Extract the (X, Y) coordinate from the center of the cell holding the provided text.  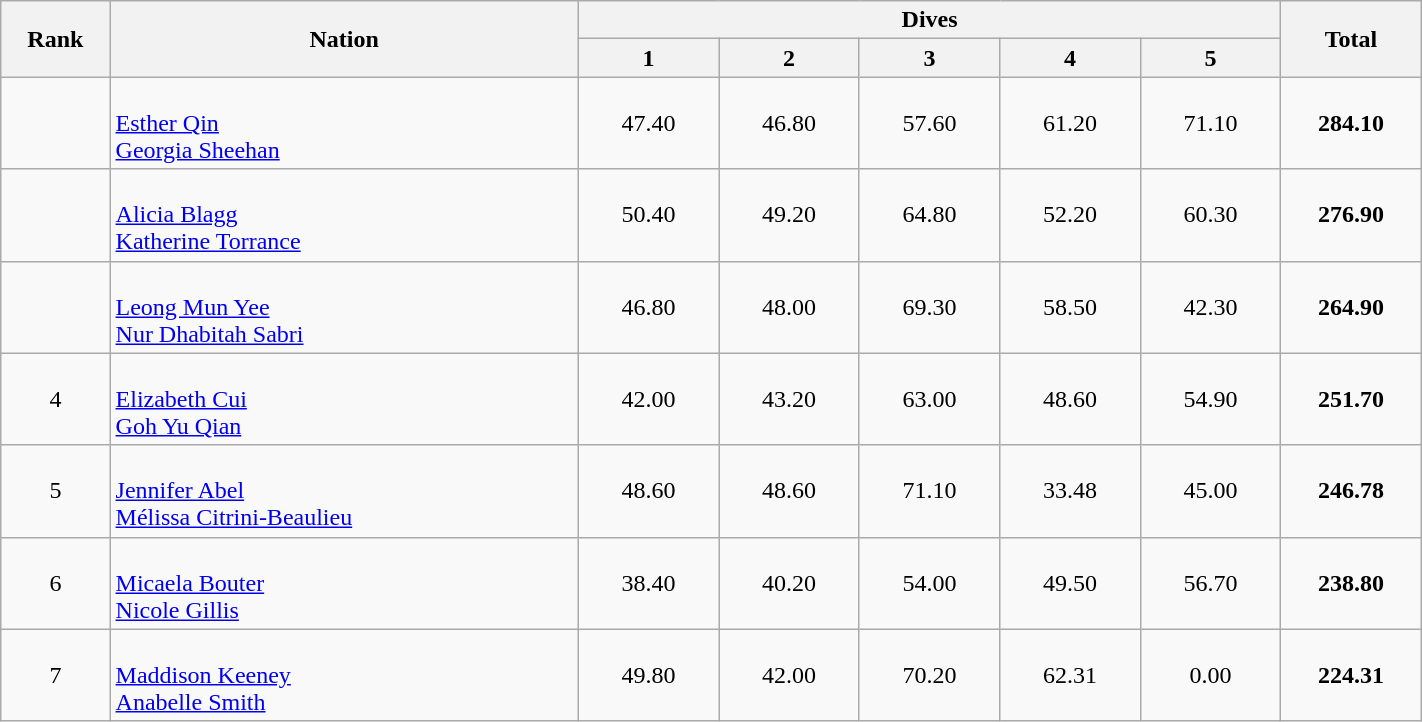
63.00 (929, 399)
Alicia BlaggKatherine Torrance (344, 215)
50.40 (648, 215)
54.90 (1210, 399)
Maddison KeeneyAnabelle Smith (344, 675)
70.20 (929, 675)
38.40 (648, 583)
58.50 (1070, 307)
246.78 (1351, 491)
56.70 (1210, 583)
Esther QinGeorgia Sheehan (344, 123)
42.30 (1210, 307)
Leong Mun YeeNur Dhabitah Sabri (344, 307)
276.90 (1351, 215)
Micaela BouterNicole Gillis (344, 583)
45.00 (1210, 491)
Dives (929, 20)
Nation (344, 39)
60.30 (1210, 215)
2 (789, 58)
69.30 (929, 307)
62.31 (1070, 675)
Total (1351, 39)
3 (929, 58)
40.20 (789, 583)
7 (56, 675)
0.00 (1210, 675)
48.00 (789, 307)
238.80 (1351, 583)
43.20 (789, 399)
49.20 (789, 215)
6 (56, 583)
49.80 (648, 675)
251.70 (1351, 399)
49.50 (1070, 583)
264.90 (1351, 307)
57.60 (929, 123)
224.31 (1351, 675)
47.40 (648, 123)
61.20 (1070, 123)
64.80 (929, 215)
33.48 (1070, 491)
54.00 (929, 583)
Jennifer AbelMélissa Citrini-Beaulieu (344, 491)
Rank (56, 39)
Elizabeth CuiGoh Yu Qian (344, 399)
1 (648, 58)
284.10 (1351, 123)
52.20 (1070, 215)
